Find where the given text appears and provide that cell's center as (X, Y) coordinate. 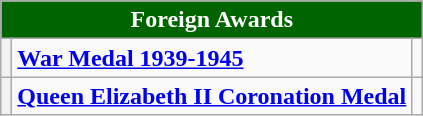
War Medal 1939-1945 (212, 58)
Queen Elizabeth II Coronation Medal (212, 96)
Foreign Awards (212, 20)
